Capture the cell that displays the provided text and extract its [x, y] central coordinate. 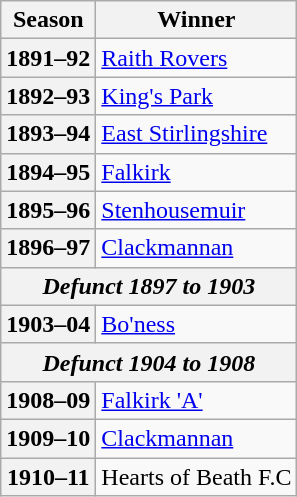
1894–95 [48, 172]
1909–10 [48, 438]
East Stirlingshire [196, 134]
1903–04 [48, 324]
1893–94 [48, 134]
Defunct 1904 to 1908 [149, 362]
King's Park [196, 96]
Falkirk [196, 172]
Raith Rovers [196, 58]
Winner [196, 20]
Defunct 1897 to 1903 [149, 286]
Stenhousemuir [196, 210]
Hearts of Beath F.C [196, 477]
Falkirk 'A' [196, 400]
1895–96 [48, 210]
1892–93 [48, 96]
Bo'ness [196, 324]
1908–09 [48, 400]
1896–97 [48, 248]
1910–11 [48, 477]
1891–92 [48, 58]
Season [48, 20]
